Extract the [X, Y] coordinate from the center of the cell holding the provided text.  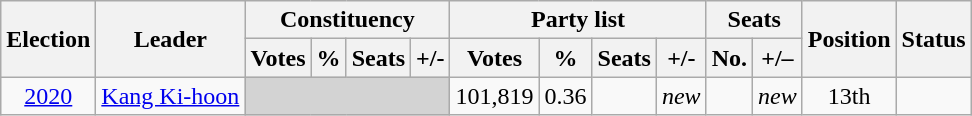
0.36 [566, 96]
101,819 [494, 96]
13th [849, 96]
Constituency [348, 20]
Leader [170, 39]
Party list [578, 20]
Position [849, 39]
Kang Ki-hoon [170, 96]
+/– [778, 58]
Election [48, 39]
No. [729, 58]
2020 [48, 96]
Status [934, 39]
